From the cell containing the given text, extract its center point as [X, Y] coordinate. 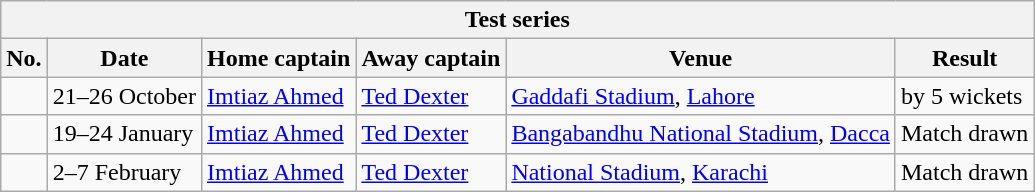
Bangabandhu National Stadium, Dacca [701, 134]
21–26 October [124, 96]
19–24 January [124, 134]
Result [964, 58]
2–7 February [124, 172]
National Stadium, Karachi [701, 172]
Date [124, 58]
Home captain [279, 58]
Venue [701, 58]
by 5 wickets [964, 96]
Gaddafi Stadium, Lahore [701, 96]
Test series [518, 20]
Away captain [431, 58]
No. [24, 58]
